Locate the cell with the specified text and output its [x, y] center coordinate. 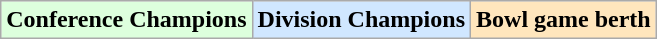
Bowl game berth [564, 20]
Conference Champions [126, 20]
Division Champions [361, 20]
